Scan for the cell matching the given text and deliver its [x, y] coordinate at center. 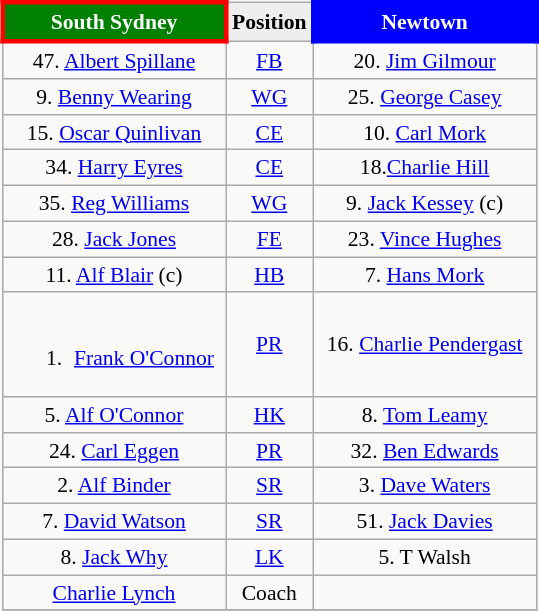
8. Jack Why [114, 557]
Charlie Lynch [114, 593]
3. Dave Waters [424, 486]
7. Hans Mork [424, 275]
8. Tom Leamy [424, 415]
47. Albert Spillane [114, 60]
25. George Casey [424, 97]
15. Oscar Quinlivan [114, 132]
South Sydney [114, 22]
9. Benny Wearing [114, 97]
11. Alf Blair (c) [114, 275]
23. Vince Hughes [424, 239]
34. Harry Eyres [114, 168]
LK [270, 557]
28. Jack Jones [114, 239]
Frank O'Connor [114, 344]
35. Reg Williams [114, 203]
HB [270, 275]
10. Carl Mork [424, 132]
Position [270, 22]
FE [270, 239]
HK [270, 415]
Newtown [424, 22]
18.Charlie Hill [424, 168]
Coach [270, 593]
9. Jack Kessey (c) [424, 203]
FB [270, 60]
51. Jack Davies [424, 522]
16. Charlie Pendergast [424, 344]
32. Ben Edwards [424, 450]
5. Alf O'Connor [114, 415]
24. Carl Eggen [114, 450]
5. T Walsh [424, 557]
20. Jim Gilmour [424, 60]
2. Alf Binder [114, 486]
7. David Watson [114, 522]
